Locate the cell with the specified text and output its [X, Y] center coordinate. 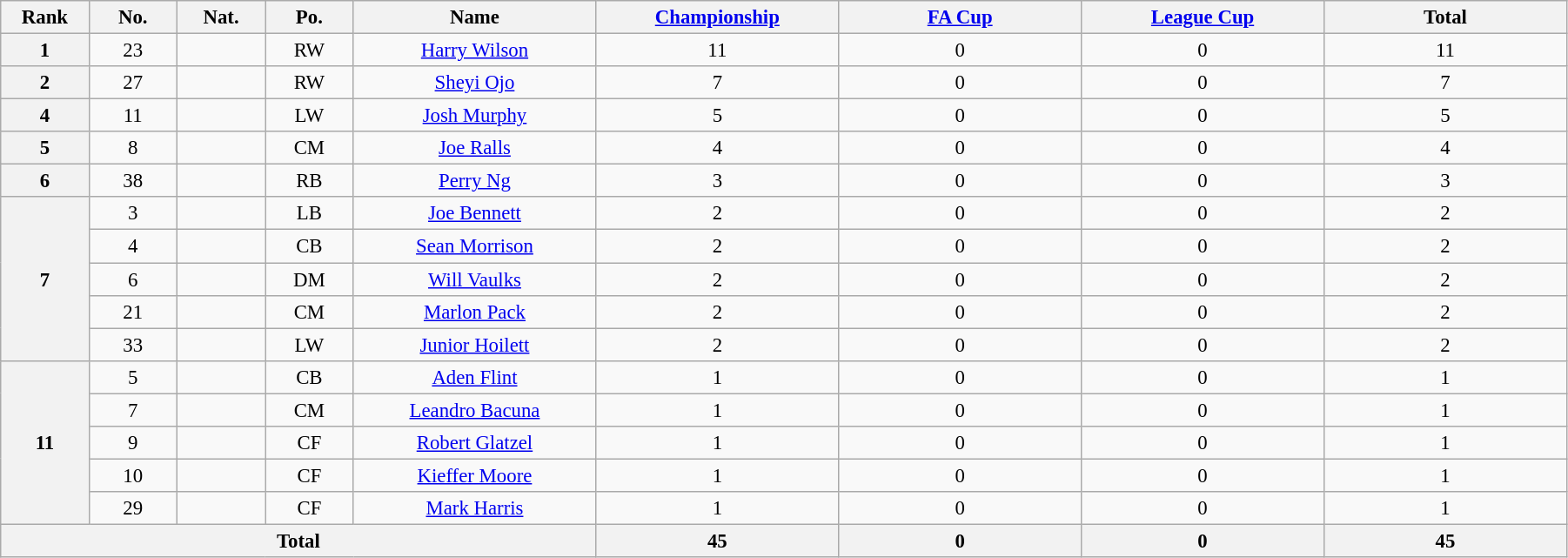
Rank [45, 17]
Name [475, 17]
Josh Murphy [475, 116]
21 [132, 312]
RB [310, 181]
8 [132, 148]
33 [132, 345]
DM [310, 279]
Aden Flint [475, 377]
Mark Harris [475, 508]
Joe Ralls [475, 148]
Junior Hoilett [475, 345]
Robert Glatzel [475, 443]
9 [132, 443]
Sheyi Ojo [475, 83]
Leandro Bacuna [475, 410]
League Cup [1203, 17]
Joe Bennett [475, 213]
Marlon Pack [475, 312]
Nat. [221, 17]
10 [132, 475]
Will Vaulks [475, 279]
27 [132, 83]
Po. [310, 17]
Championship [717, 17]
LB [310, 213]
Sean Morrison [475, 246]
23 [132, 50]
Perry Ng [475, 181]
FA Cup [961, 17]
29 [132, 508]
No. [132, 17]
38 [132, 181]
Kieffer Moore [475, 475]
Harry Wilson [475, 50]
